For the text-containing cell, return its midpoint in [x, y] coordinate format. 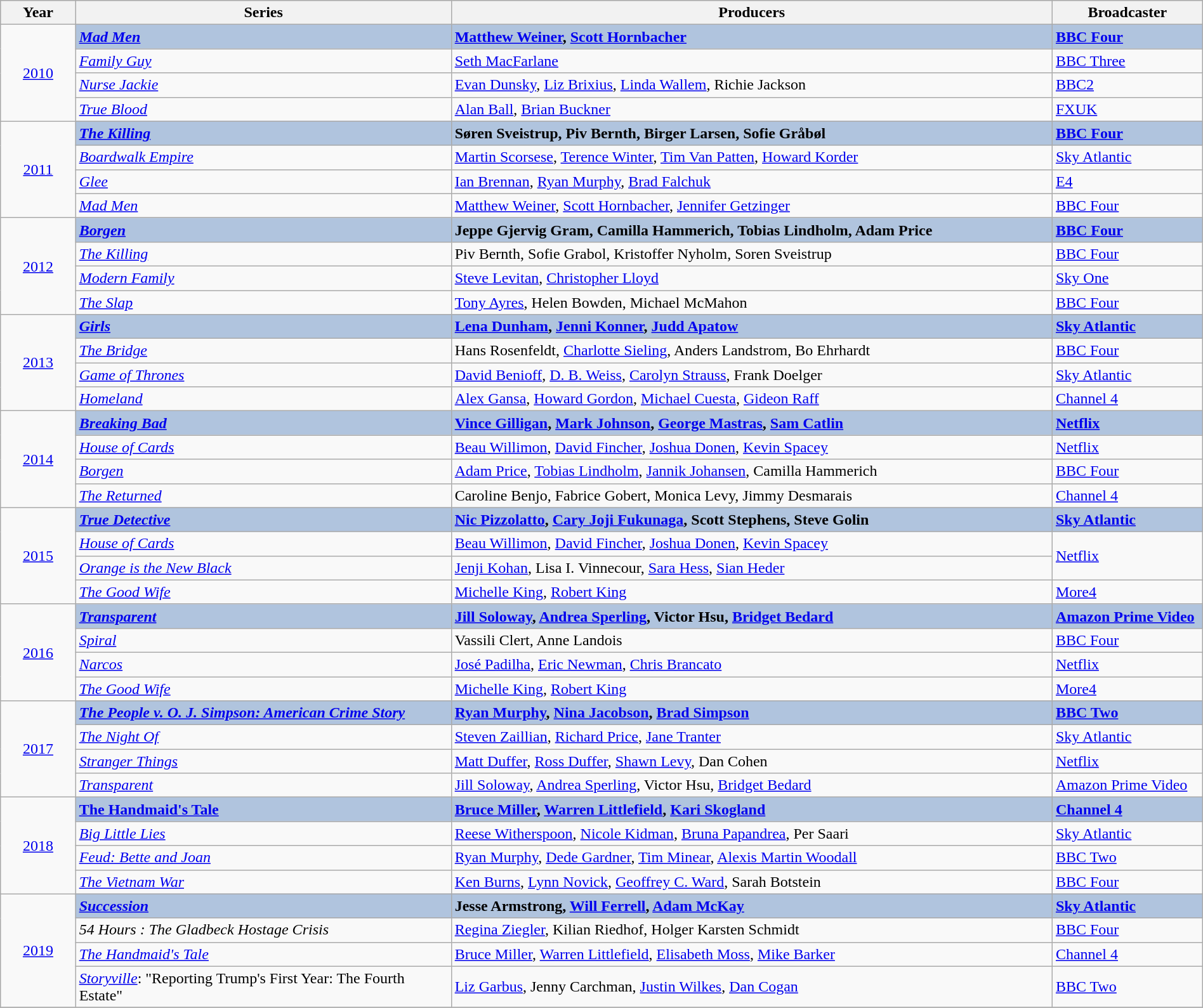
The Bridge [263, 351]
Game of Thrones [263, 375]
Nic Pizzolatto, Cary Joji Fukunaga, Scott Stephens, Steve Golin [751, 520]
2016 [38, 652]
Broadcaster [1127, 13]
Ryan Murphy, Dede Gardner, Tim Minear, Alexis Martin Woodall [751, 858]
Seth MacFarlane [751, 61]
Jesse Armstrong, Will Ferrell, Adam McKay [751, 906]
E4 [1127, 181]
Caroline Benjo, Fabrice Gobert, Monica Levy, Jimmy Desmarais [751, 495]
Homeland [263, 399]
Søren Sveistrup, Piv Bernth, Birger Larsen, Sofie Gråbøl [751, 133]
Ken Burns, Lynn Novick, Geoffrey C. Ward, Sarah Botstein [751, 882]
True Detective [263, 520]
Glee [263, 181]
Regina Ziegler, Kilian Riedhof, Holger Karsten Schmidt [751, 930]
David Benioff, D. B. Weiss, Carolyn Strauss, Frank Doelger [751, 375]
Storyville: "Reporting Trump's First Year: The Fourth Estate" [263, 987]
2010 [38, 73]
Sky One [1127, 278]
Vassili Clert, Anne Landois [751, 640]
Family Guy [263, 61]
Matthew Weiner, Scott Hornbacher [751, 37]
Breaking Bad [263, 423]
The Slap [263, 303]
BBC2 [1127, 85]
Producers [751, 13]
BBC Three [1127, 61]
2019 [38, 950]
Liz Garbus, Jenny Carchman, Justin Wilkes, Dan Cogan [751, 987]
Feud: Bette and Joan [263, 858]
Alan Ball, Brian Buckner [751, 109]
Matthew Weiner, Scott Hornbacher, Jennifer Getzinger [751, 206]
2017 [38, 749]
Martin Scorsese, Terence Winter, Tim Van Patten, Howard Korder [751, 157]
Matt Duffer, Ross Duffer, Shawn Levy, Dan Cohen [751, 761]
Lena Dunham, Jenni Konner, Judd Apatow [751, 327]
2015 [38, 556]
The Returned [263, 495]
Adam Price, Tobias Lindholm, Jannik Johansen, Camilla Hammerich [751, 471]
2013 [38, 363]
54 Hours : The Gladbeck Hostage Crisis [263, 930]
Evan Dunsky, Liz Brixius, Linda Wallem, Richie Jackson [751, 85]
Ryan Murphy, Nina Jacobson, Brad Simpson [751, 713]
Year [38, 13]
Narcos [263, 664]
Jeppe Gjervig Gram, Camilla Hammerich, Tobias Lindholm, Adam Price [751, 230]
Bruce Miller, Warren Littlefield, Elisabeth Moss, Mike Barker [751, 954]
Alex Gansa, Howard Gordon, Michael Cuesta, Gideon Raff [751, 399]
Ian Brennan, Ryan Murphy, Brad Falchuk [751, 181]
Steven Zaillian, Richard Price, Jane Tranter [751, 737]
Nurse Jackie [263, 85]
Vince Gilligan, Mark Johnson, George Mastras, Sam Catlin [751, 423]
The Night Of [263, 737]
2014 [38, 459]
2011 [38, 169]
2012 [38, 266]
Boardwalk Empire [263, 157]
Reese Witherspoon, Nicole Kidman, Bruna Papandrea, Per Saari [751, 834]
Big Little Lies [263, 834]
Bruce Miller, Warren Littlefield, Kari Skogland [751, 809]
Orange is the New Black [263, 568]
Girls [263, 327]
True Blood [263, 109]
Stranger Things [263, 761]
José Padilha, Eric Newman, Chris Brancato [751, 664]
Steve Levitan, Christopher Lloyd [751, 278]
Series [263, 13]
Tony Ayres, Helen Bowden, Michael McMahon [751, 303]
Modern Family [263, 278]
2018 [38, 846]
FXUK [1127, 109]
Piv Bernth, Sofie Grabol, Kristoffer Nyholm, Soren Sveistrup [751, 254]
Hans Rosenfeldt, Charlotte Sieling, Anders Landstrom, Bo Ehrhardt [751, 351]
Jenji Kohan, Lisa I. Vinnecour, Sara Hess, Sian Heder [751, 568]
Succession [263, 906]
Spiral [263, 640]
The People v. O. J. Simpson: American Crime Story [263, 713]
The Vietnam War [263, 882]
